Extract the (x, y) coordinate from the center of the cell holding the provided text.  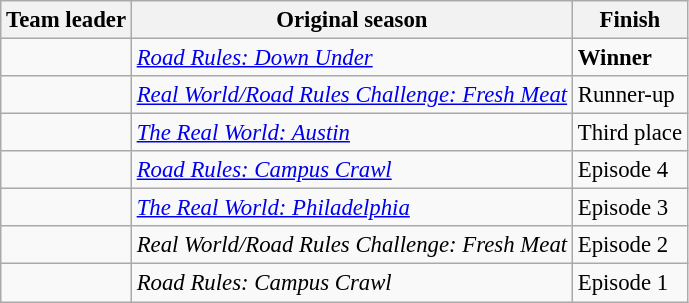
Finish (630, 20)
Team leader (66, 20)
Winner (630, 58)
The Real World: Philadelphia (352, 208)
Episode 4 (630, 170)
Episode 1 (630, 283)
Episode 3 (630, 208)
Road Rules: Down Under (352, 58)
Original season (352, 20)
Episode 2 (630, 245)
Runner-up (630, 95)
The Real World: Austin (352, 133)
Third place (630, 133)
